For the text-containing cell, return its midpoint in (X, Y) coordinate format. 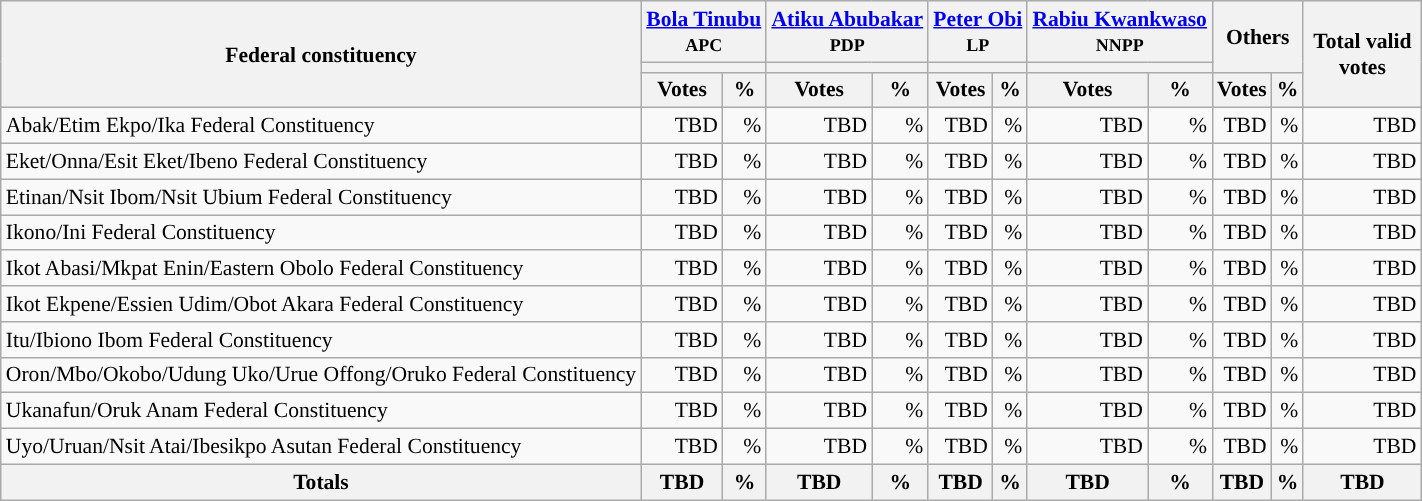
Ikono/Ini Federal Constituency (321, 233)
Rabiu KwankwasoNNPP (1120, 32)
Oron/Mbo/Okobo/Udung Uko/Urue Offong/Oruko Federal Constituency (321, 375)
Uyo/Uruan/Nsit Atai/Ibesikpo Asutan Federal Constituency (321, 447)
Ukanafun/Oruk Anam Federal Constituency (321, 411)
Bola TinubuAPC (704, 32)
Itu/Ibiono Ibom Federal Constituency (321, 340)
Others (1258, 36)
Atiku AbubakarPDP (847, 32)
Eket/Onna/Esit Eket/Ibeno Federal Constituency (321, 162)
Totals (321, 482)
Ikot Abasi/Mkpat Enin/Eastern Obolo Federal Constituency (321, 269)
Total valid votes (1362, 54)
Abak/Etim Ekpo/Ika Federal Constituency (321, 126)
Etinan/Nsit Ibom/Nsit Ubium Federal Constituency (321, 197)
Federal constituency (321, 54)
Peter ObiLP (978, 32)
Ikot Ekpene/Essien Udim/Obot Akara Federal Constituency (321, 304)
